Provide the [X, Y] coordinate of the cell's center where the given text is located.  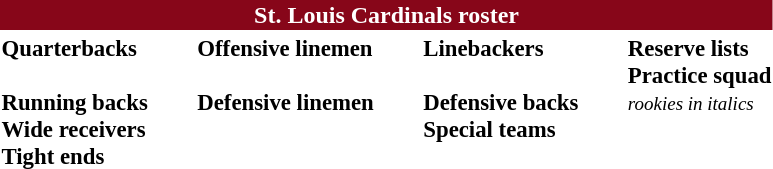
St. Louis Cardinals roster [386, 15]
